From the cell containing the given text, extract its center point as (x, y) coordinate. 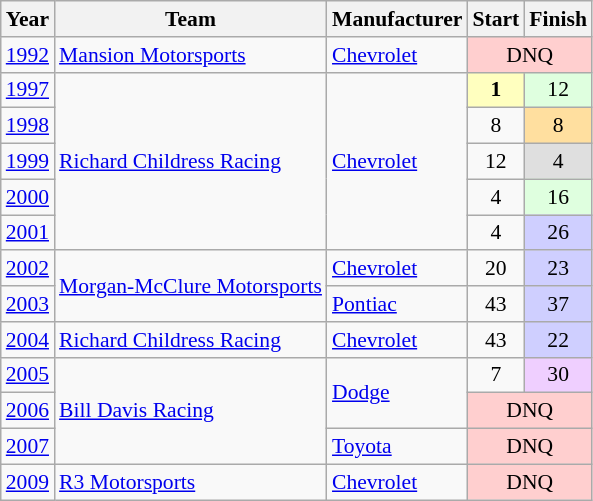
Finish (558, 19)
Start (496, 19)
2000 (28, 197)
Toyota (397, 447)
22 (558, 340)
Manufacturer (397, 19)
2006 (28, 411)
7 (496, 375)
1997 (28, 90)
30 (558, 375)
2009 (28, 482)
1998 (28, 126)
26 (558, 233)
Year (28, 19)
1 (496, 90)
16 (558, 197)
1992 (28, 55)
Team (190, 19)
2003 (28, 304)
2004 (28, 340)
23 (558, 269)
Mansion Motorsports (190, 55)
Dodge (397, 392)
Morgan-McClure Motorsports (190, 286)
2001 (28, 233)
Bill Davis Racing (190, 410)
2005 (28, 375)
R3 Motorsports (190, 482)
2002 (28, 269)
1999 (28, 162)
20 (496, 269)
Pontiac (397, 304)
37 (558, 304)
2007 (28, 447)
